Return the [X, Y] coordinate for the center point of the cell that contains the specified text.  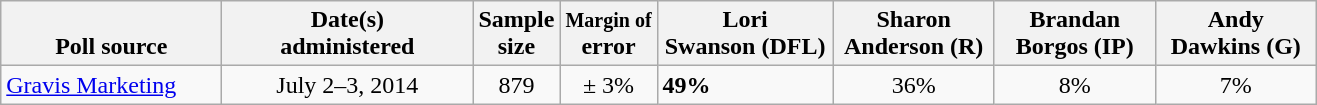
8% [1074, 85]
LoriSwanson (DFL) [745, 34]
AndyDawkins (G) [1236, 34]
July 2–3, 2014 [348, 85]
Gravis Marketing [112, 85]
± 3% [608, 85]
7% [1236, 85]
36% [914, 85]
49% [745, 85]
Margin oferror [608, 34]
Samplesize [516, 34]
879 [516, 85]
Poll source [112, 34]
Date(s)administered [348, 34]
BrandanBorgos (IP) [1074, 34]
SharonAnderson (R) [914, 34]
